For the text-containing cell, return its midpoint in (x, y) coordinate format. 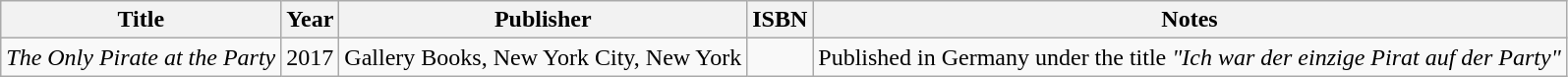
Published in Germany under the title "Ich war der einzige Pirat auf der Party" (1190, 57)
Title (142, 20)
Publisher (543, 20)
ISBN (781, 20)
2017 (311, 57)
Year (311, 20)
Notes (1190, 20)
The Only Pirate at the Party (142, 57)
Gallery Books, New York City, New York (543, 57)
